Pinpoint the cell where the given text exists, returning its (x, y) midpoint coordinate. 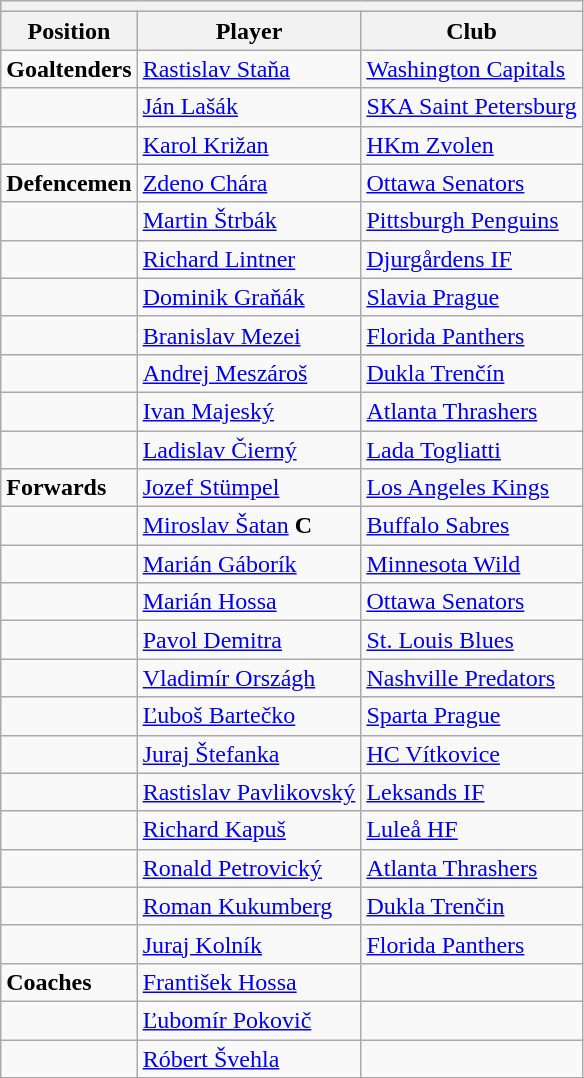
Dukla Trenčin (472, 906)
Los Angeles Kings (472, 488)
Ľuboš Bartečko (249, 716)
Jozef Stümpel (249, 488)
Zdeno Chára (249, 183)
HKm Zvolen (472, 145)
Goaltenders (69, 69)
Marián Hossa (249, 602)
František Hossa (249, 982)
Pavol Demitra (249, 640)
Dukla Trenčín (472, 373)
Roman Kukumberg (249, 906)
Ronald Petrovický (249, 868)
Ľubomír Pokovič (249, 1020)
Buffalo Sabres (472, 526)
Branislav Mezei (249, 335)
Richard Lintner (249, 259)
Washington Capitals (472, 69)
Dominik Graňák (249, 297)
Martin Štrbák (249, 221)
Miroslav Šatan C (249, 526)
Leksands IF (472, 792)
Nashville Predators (472, 678)
Rastislav Staňa (249, 69)
Slavia Prague (472, 297)
Sparta Prague (472, 716)
Andrej Meszároš (249, 373)
Ján Lašák (249, 107)
Rastislav Pavlikovský (249, 792)
Club (472, 31)
Ladislav Čierný (249, 449)
Position (69, 31)
Richard Kapuš (249, 830)
Coaches (69, 982)
Defencemen (69, 183)
Vladimír Országh (249, 678)
Lada Togliatti (472, 449)
Róbert Švehla (249, 1059)
Djurgårdens IF (472, 259)
Luleå HF (472, 830)
Pittsburgh Penguins (472, 221)
Minnesota Wild (472, 564)
Juraj Štefanka (249, 754)
Juraj Kolník (249, 944)
Marián Gáborík (249, 564)
Forwards (69, 488)
Karol Križan (249, 145)
St. Louis Blues (472, 640)
SKA Saint Petersburg (472, 107)
HC Vítkovice (472, 754)
Player (249, 31)
Ivan Majeský (249, 411)
